From the cell containing the given text, extract its center point as (X, Y) coordinate. 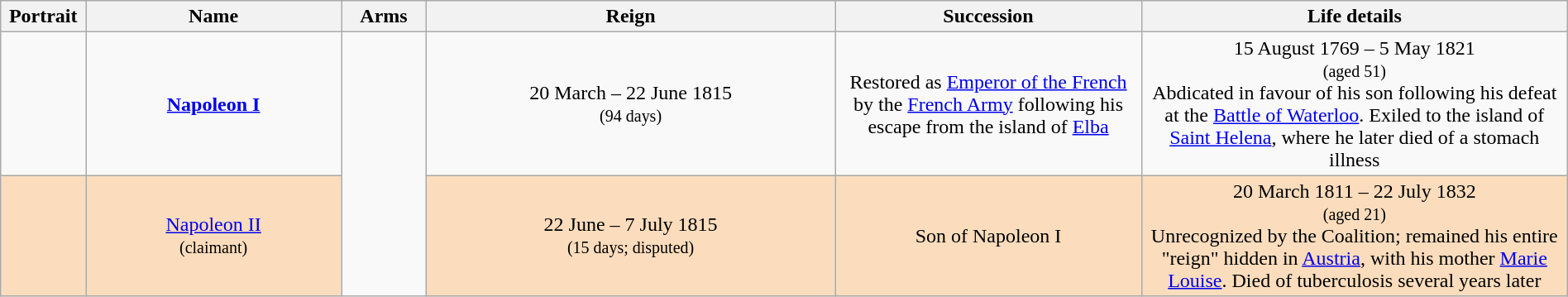
20 March – 22 June 1815(94 days) (630, 104)
Restored as Emperor of the French by the French Army following his escape from the island of Elba (989, 104)
Son of Napoleon I (989, 236)
Portrait (43, 17)
22 June – 7 July 1815(15 days; disputed) (630, 236)
Reign (630, 17)
Napoleon I (213, 104)
Life details (1355, 17)
Napoleon II(claimant) (213, 236)
Name (213, 17)
Succession (989, 17)
Arms (384, 17)
